Detect which cell encompasses the target text, then output its [x, y] center coordinate. 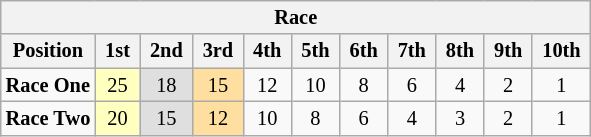
Race One [48, 85]
5th [315, 51]
3 [460, 118]
Position [48, 51]
6th [364, 51]
9th [508, 51]
20 [118, 118]
Race [296, 17]
Race Two [48, 118]
8th [460, 51]
10th [561, 51]
2nd [166, 51]
4th [267, 51]
3rd [218, 51]
25 [118, 85]
7th [412, 51]
1st [118, 51]
18 [166, 85]
